Extract the (X, Y) coordinate from the center of the cell holding the provided text.  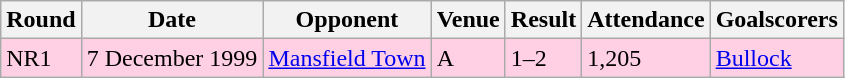
1,205 (646, 58)
Bullock (776, 58)
NR1 (41, 58)
1–2 (543, 58)
Mansfield Town (347, 58)
A (468, 58)
Opponent (347, 20)
Result (543, 20)
7 December 1999 (172, 58)
Venue (468, 20)
Round (41, 20)
Date (172, 20)
Attendance (646, 20)
Goalscorers (776, 20)
